Detect which cell encompasses the target text, then output its [x, y] center coordinate. 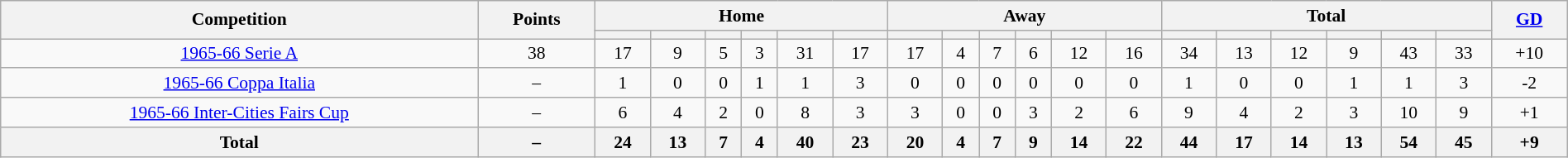
+9 [1529, 141]
Away [1024, 16]
GD [1529, 20]
+1 [1529, 113]
Points [537, 20]
33 [1464, 53]
24 [623, 141]
-2 [1529, 83]
44 [1188, 141]
Home [742, 16]
16 [1134, 53]
23 [860, 141]
43 [1408, 53]
40 [805, 141]
1965-66 Inter-Cities Fairs Cup [240, 113]
31 [805, 53]
10 [1408, 113]
45 [1464, 141]
8 [805, 113]
20 [915, 141]
+10 [1529, 53]
5 [724, 53]
1965-66 Coppa Italia [240, 83]
38 [537, 53]
Competition [240, 20]
34 [1188, 53]
1965-66 Serie A [240, 53]
54 [1408, 141]
22 [1134, 141]
